For the text-containing cell, return its midpoint in (X, Y) coordinate format. 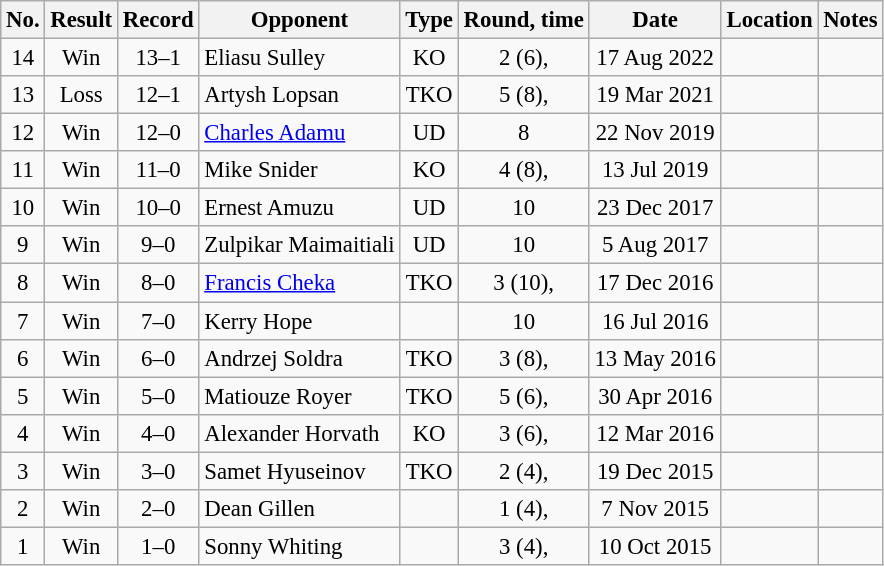
3 (8), (524, 358)
Samet Hyuseinov (300, 471)
9 (23, 245)
Mike Snider (300, 170)
17 Aug 2022 (655, 58)
1 (4), (524, 509)
1–0 (158, 546)
19 Dec 2015 (655, 471)
2–0 (158, 509)
13 (23, 95)
16 Jul 2016 (655, 321)
23 Dec 2017 (655, 208)
3 (23, 471)
3 (10), (524, 283)
Kerry Hope (300, 321)
5–0 (158, 396)
5 Aug 2017 (655, 245)
7–0 (158, 321)
Alexander Horvath (300, 433)
Opponent (300, 20)
Result (82, 20)
13 Jul 2019 (655, 170)
11 (23, 170)
10 Oct 2015 (655, 546)
8–0 (158, 283)
Artysh Lopsan (300, 95)
19 Mar 2021 (655, 95)
1 (23, 546)
12–1 (158, 95)
10–0 (158, 208)
5 (6), (524, 396)
11–0 (158, 170)
6 (23, 358)
17 Dec 2016 (655, 283)
12 (23, 133)
Round, time (524, 20)
6–0 (158, 358)
9–0 (158, 245)
Type (429, 20)
4–0 (158, 433)
Sonny Whiting (300, 546)
Matiouze Royer (300, 396)
Ernest Amuzu (300, 208)
Loss (82, 95)
Zulpikar Maimaitiali (300, 245)
2 (6), (524, 58)
13 May 2016 (655, 358)
3 (4), (524, 546)
Dean Gillen (300, 509)
Charles Adamu (300, 133)
4 (23, 433)
5 (23, 396)
30 Apr 2016 (655, 396)
Andrzej Soldra (300, 358)
7 (23, 321)
Eliasu Sulley (300, 58)
12–0 (158, 133)
12 Mar 2016 (655, 433)
13–1 (158, 58)
Francis Cheka (300, 283)
14 (23, 58)
3 (6), (524, 433)
Location (770, 20)
Date (655, 20)
3–0 (158, 471)
Record (158, 20)
5 (8), (524, 95)
2 (4), (524, 471)
22 Nov 2019 (655, 133)
Notes (850, 20)
No. (23, 20)
4 (8), (524, 170)
2 (23, 509)
7 Nov 2015 (655, 509)
